For the text-containing cell, return its midpoint in [X, Y] coordinate format. 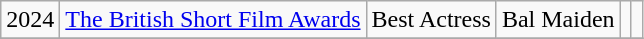
Best Actress [431, 20]
The British Short Film Awards [213, 20]
Bal Maiden [558, 20]
2024 [30, 20]
